Extract the (x, y) coordinate from the center of the cell holding the provided text.  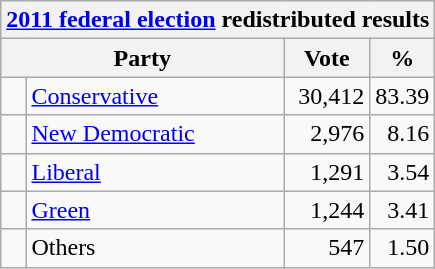
1,291 (327, 172)
Liberal (155, 172)
547 (327, 248)
Conservative (155, 96)
1,244 (327, 210)
83.39 (402, 96)
Green (155, 210)
% (402, 58)
2,976 (327, 134)
Others (155, 248)
Vote (327, 58)
1.50 (402, 248)
8.16 (402, 134)
Party (142, 58)
3.41 (402, 210)
2011 federal election redistributed results (218, 20)
30,412 (327, 96)
New Democratic (155, 134)
3.54 (402, 172)
